Return [X, Y] of the center of cell containing provided text 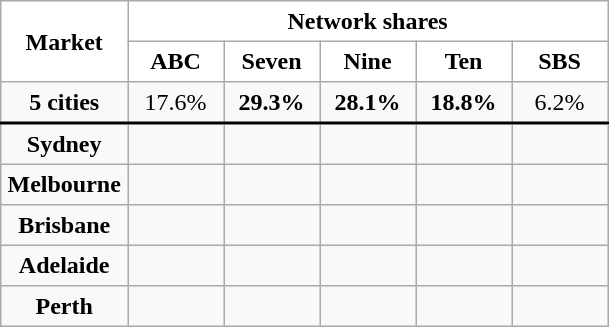
17.6% [176, 102]
SBS [560, 61]
5 cities [64, 102]
29.3% [272, 102]
Perth [64, 306]
Ten [464, 61]
18.8% [464, 102]
6.2% [560, 102]
Market [64, 42]
Brisbane [64, 225]
28.1% [368, 102]
Sydney [64, 144]
ABC [176, 61]
Seven [272, 61]
Melbourne [64, 184]
Adelaide [64, 265]
Nine [368, 61]
Network shares [368, 21]
